Capture the cell that displays the provided text and extract its [x, y] central coordinate. 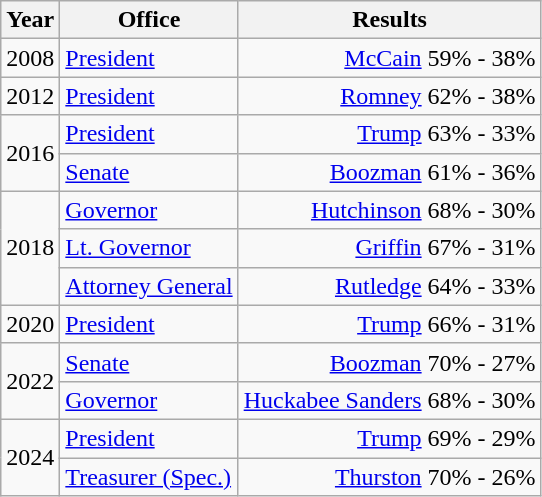
Trump 66% - 31% [390, 324]
Lt. Governor [149, 248]
Rutledge 64% - 33% [390, 286]
2008 [30, 58]
McCain 59% - 38% [390, 58]
Year [30, 20]
Boozman 70% - 27% [390, 362]
Trump 63% - 33% [390, 134]
Hutchinson 68% - 30% [390, 210]
Huckabee Sanders 68% - 30% [390, 400]
2018 [30, 248]
Boozman 61% - 36% [390, 172]
Treasurer (Spec.) [149, 477]
2024 [30, 457]
Results [390, 20]
Griffin 67% - 31% [390, 248]
2020 [30, 324]
Attorney General [149, 286]
2016 [30, 153]
2022 [30, 381]
Office [149, 20]
Thurston 70% - 26% [390, 477]
2012 [30, 96]
Trump 69% - 29% [390, 438]
Romney 62% - 38% [390, 96]
